From the cell containing the given text, extract its center point as (X, Y) coordinate. 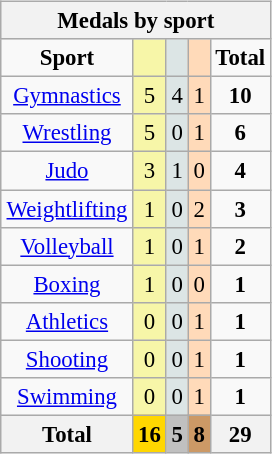
Athletics (67, 321)
Medals by sport (136, 21)
Shooting (67, 359)
Weightlifting (67, 209)
Volleyball (67, 246)
Wrestling (67, 133)
Boxing (67, 284)
10 (240, 96)
16 (150, 434)
8 (199, 434)
6 (240, 133)
Sport (67, 58)
29 (240, 434)
Judo (67, 171)
Gymnastics (67, 96)
Swimming (67, 396)
